Detect which cell encompasses the target text, then output its [X, Y] center coordinate. 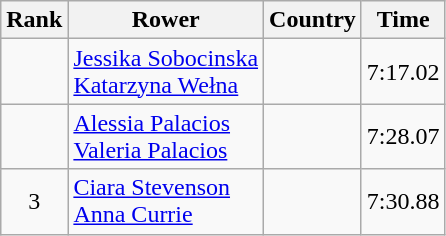
Country [313, 20]
7:28.07 [403, 136]
Alessia PalaciosValeria Palacios [166, 136]
Ciara StevensonAnna Currie [166, 202]
7:30.88 [403, 202]
Rank [34, 20]
7:17.02 [403, 72]
3 [34, 202]
Jessika SobocinskaKatarzyna Wełna [166, 72]
Rower [166, 20]
Time [403, 20]
